Return the (x, y) coordinate for the center point of the cell that contains the specified text.  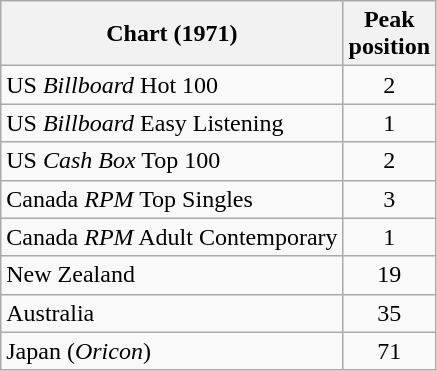
71 (389, 351)
Australia (172, 313)
Chart (1971) (172, 34)
Canada RPM Top Singles (172, 199)
Peakposition (389, 34)
US Billboard Hot 100 (172, 85)
US Billboard Easy Listening (172, 123)
US Cash Box Top 100 (172, 161)
Japan (Oricon) (172, 351)
New Zealand (172, 275)
Canada RPM Adult Contemporary (172, 237)
19 (389, 275)
35 (389, 313)
3 (389, 199)
